Pinpoint the cell where the given text exists, returning its (X, Y) midpoint coordinate. 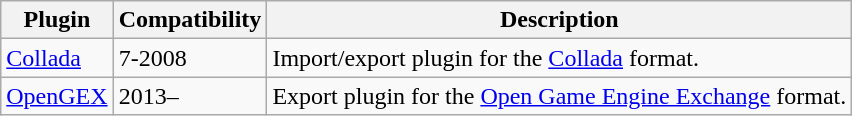
7-2008 (190, 58)
Description (560, 20)
2013– (190, 96)
OpenGEX (57, 96)
Import/export plugin for the Collada format. (560, 58)
Collada (57, 58)
Plugin (57, 20)
Export plugin for the Open Game Engine Exchange format. (560, 96)
Compatibility (190, 20)
